Pinpoint the cell where the given text exists, returning its (x, y) midpoint coordinate. 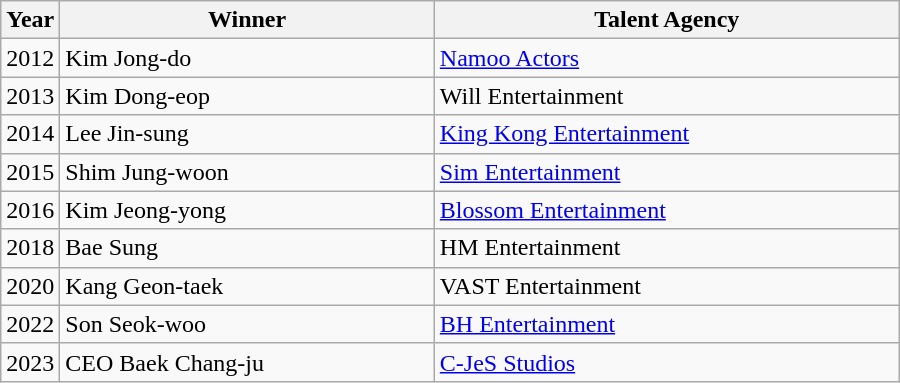
Bae Sung (247, 248)
BH Entertainment (666, 324)
CEO Baek Chang-ju (247, 362)
2016 (30, 210)
Kim Jeong-yong (247, 210)
2023 (30, 362)
C-JeS Studios (666, 362)
2015 (30, 172)
Shim Jung-woon (247, 172)
2012 (30, 58)
Kim Dong-eop (247, 96)
Kim Jong-do (247, 58)
Talent Agency (666, 20)
King Kong Entertainment (666, 134)
Namoo Actors (666, 58)
Lee Jin-sung (247, 134)
2013 (30, 96)
2022 (30, 324)
Will Entertainment (666, 96)
Winner (247, 20)
2014 (30, 134)
Blossom Entertainment (666, 210)
Kang Geon-taek (247, 286)
2020 (30, 286)
Year (30, 20)
2018 (30, 248)
Sim Entertainment (666, 172)
VAST Entertainment (666, 286)
Son Seok-woo (247, 324)
HM Entertainment (666, 248)
